Return the [x, y] coordinate for the center point of the cell that contains the specified text.  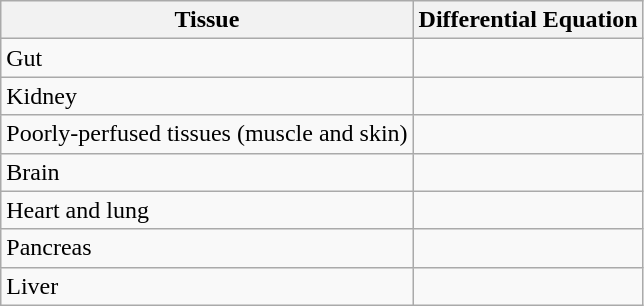
Differential Equation [528, 20]
Gut [207, 58]
Kidney [207, 96]
Heart and lung [207, 210]
Brain [207, 172]
Tissue [207, 20]
Pancreas [207, 248]
Liver [207, 286]
Poorly-perfused tissues (muscle and skin) [207, 134]
